Capture the cell that displays the provided text and extract its (x, y) central coordinate. 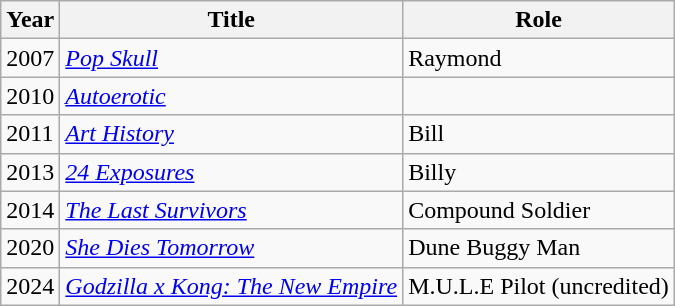
Year (30, 20)
Bill (539, 134)
24 Exposures (232, 172)
2013 (30, 172)
2007 (30, 58)
2010 (30, 96)
Role (539, 20)
2020 (30, 248)
Pop Skull (232, 58)
Compound Soldier (539, 210)
Dune Buggy Man (539, 248)
Godzilla x Kong: The New Empire (232, 286)
Raymond (539, 58)
2024 (30, 286)
Autoerotic (232, 96)
Billy (539, 172)
Art History (232, 134)
The Last Survivors (232, 210)
2014 (30, 210)
2011 (30, 134)
She Dies Tomorrow (232, 248)
M.U.L.E Pilot (uncredited) (539, 286)
Title (232, 20)
